Capture the cell that displays the provided text and extract its (X, Y) central coordinate. 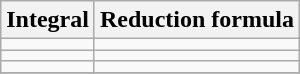
Reduction formula (196, 20)
Integral (48, 20)
